Search for the cell housing the specified text and yield its (x, y) center coordinate. 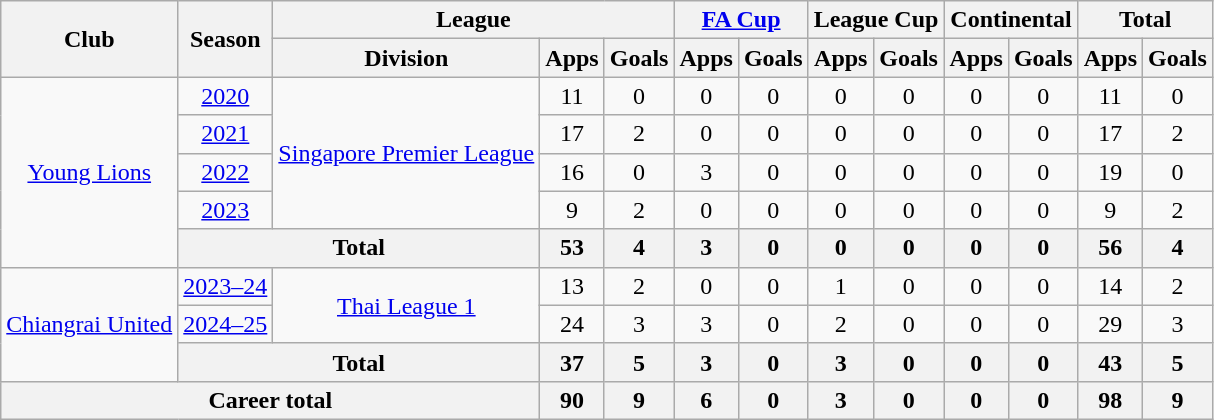
29 (1110, 324)
Club (90, 39)
24 (572, 324)
37 (572, 362)
Division (406, 58)
Career total (270, 400)
43 (1110, 362)
1 (840, 286)
14 (1110, 286)
6 (706, 400)
90 (572, 400)
98 (1110, 400)
Singapore Premier League (406, 153)
Season (226, 39)
53 (572, 248)
56 (1110, 248)
13 (572, 286)
League Cup (876, 20)
2021 (226, 134)
Chiangrai United (90, 324)
Thai League 1 (406, 305)
19 (1110, 172)
2023–24 (226, 286)
2024–25 (226, 324)
2023 (226, 210)
Young Lions (90, 172)
2020 (226, 96)
Continental (1011, 20)
2022 (226, 172)
League (474, 20)
16 (572, 172)
FA Cup (741, 20)
